Provide the (X, Y) coordinate of the cell's center where the given text is located.  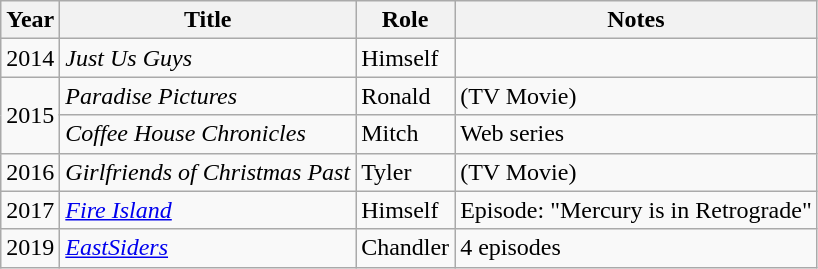
Paradise Pictures (208, 96)
Year (30, 20)
Episode: "Mercury is in Retrograde" (636, 210)
Title (208, 20)
Just Us Guys (208, 58)
Girlfriends of Christmas Past (208, 172)
Web series (636, 134)
Role (406, 20)
2014 (30, 58)
Tyler (406, 172)
Notes (636, 20)
Coffee House Chronicles (208, 134)
2017 (30, 210)
Fire Island (208, 210)
Chandler (406, 248)
2019 (30, 248)
2016 (30, 172)
2015 (30, 115)
Mitch (406, 134)
Ronald (406, 96)
EastSiders (208, 248)
4 episodes (636, 248)
